Return the (X, Y) coordinate for the center point of the cell that contains the specified text.  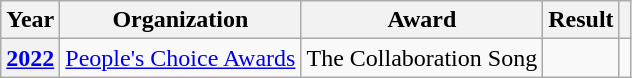
The Collaboration Song (422, 58)
People's Choice Awards (180, 58)
Organization (180, 20)
Award (422, 20)
2022 (30, 58)
Year (30, 20)
Result (581, 20)
